Search for the cell housing the specified text and yield its (x, y) center coordinate. 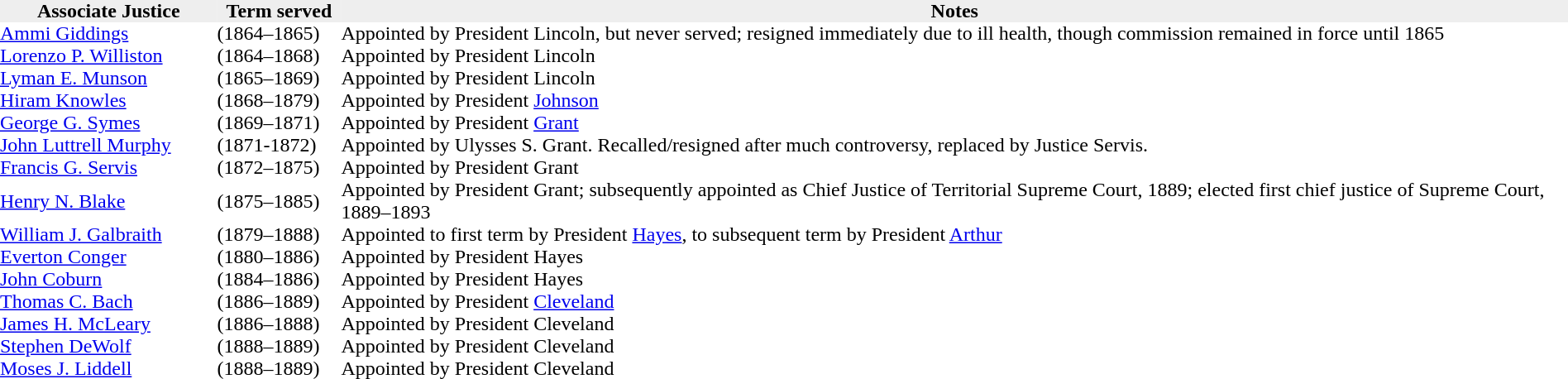
Appointed by President Johnson (954, 101)
Associate Justice (108, 12)
Everton Conger (108, 257)
(1865–1869) (279, 78)
Francis G. Servis (108, 167)
Ammi Giddings (108, 33)
(1868–1879) (279, 101)
George G. Symes (108, 122)
(1880–1886) (279, 257)
(1884–1886) (279, 280)
Appointed to first term by President Hayes, to subsequent term by President Arthur (954, 235)
Stephen DeWolf (108, 346)
John Coburn (108, 280)
Appointed by Ulysses S. Grant. Recalled/resigned after much controversy, replaced by Justice Servis. (954, 146)
(1869–1871) (279, 122)
(1886–1888) (279, 324)
Lorenzo P. Williston (108, 56)
(1879–1888) (279, 235)
Henry N. Blake (108, 201)
Thomas C. Bach (108, 301)
Notes (954, 12)
Term served (279, 12)
James H. McLeary (108, 324)
(1871-1872) (279, 146)
John Luttrell Murphy (108, 146)
(1888–1889) (279, 346)
(1872–1875) (279, 167)
William J. Galbraith (108, 235)
(1864–1865) (279, 33)
(1875–1885) (279, 201)
Hiram Knowles (108, 101)
(1886–1889) (279, 301)
(1864–1868) (279, 56)
Lyman E. Munson (108, 78)
Appointed by President Lincoln, but never served; resigned immediately due to ill health, though commission remained in force until 1865 (954, 33)
